Detect which cell encompasses the target text, then output its [x, y] center coordinate. 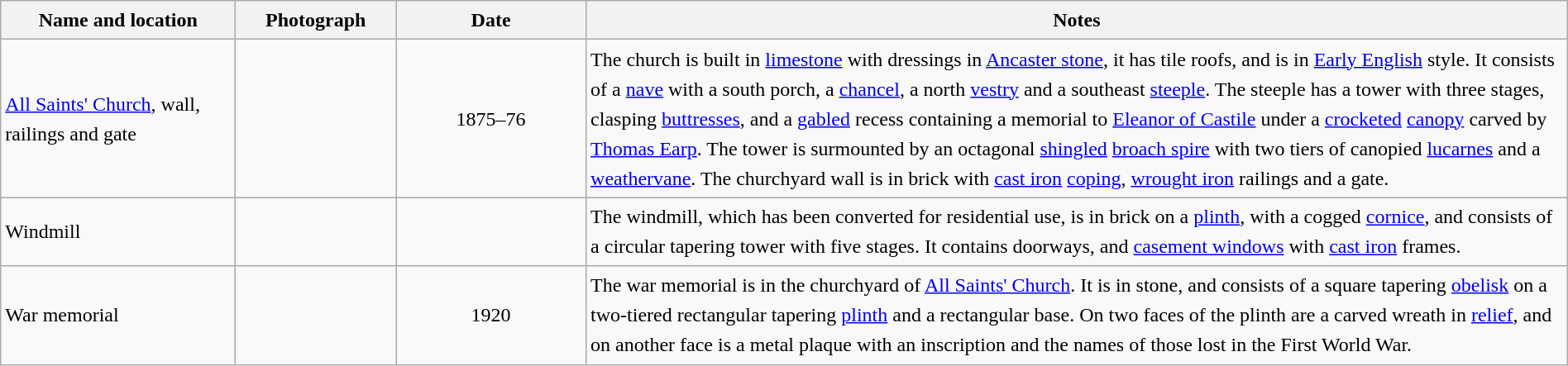
Date [491, 20]
All Saints' Church, wall, railings and gate [118, 119]
Photograph [316, 20]
War memorial [118, 316]
1875–76 [491, 119]
Name and location [118, 20]
Windmill [118, 231]
1920 [491, 316]
Notes [1077, 20]
